Pinpoint the cell where the given text exists, returning its [X, Y] midpoint coordinate. 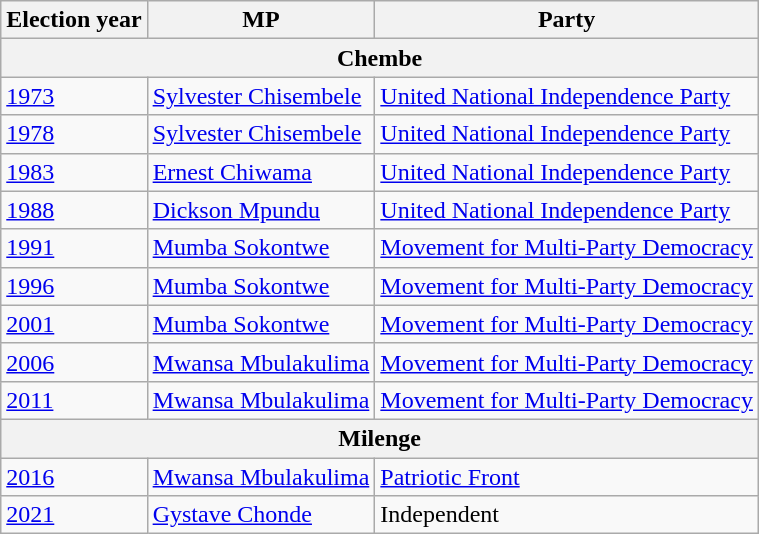
Ernest Chiwama [261, 172]
2001 [74, 324]
Gystave Chonde [261, 515]
Chembe [380, 58]
2016 [74, 477]
2021 [74, 515]
1991 [74, 248]
Election year [74, 20]
1988 [74, 210]
Dickson Mpundu [261, 210]
Milenge [380, 438]
Patriotic Front [567, 477]
Independent [567, 515]
2011 [74, 400]
1996 [74, 286]
2006 [74, 362]
Party [567, 20]
1983 [74, 172]
1973 [74, 96]
1978 [74, 134]
MP [261, 20]
